Search for the cell housing the specified text and yield its [X, Y] center coordinate. 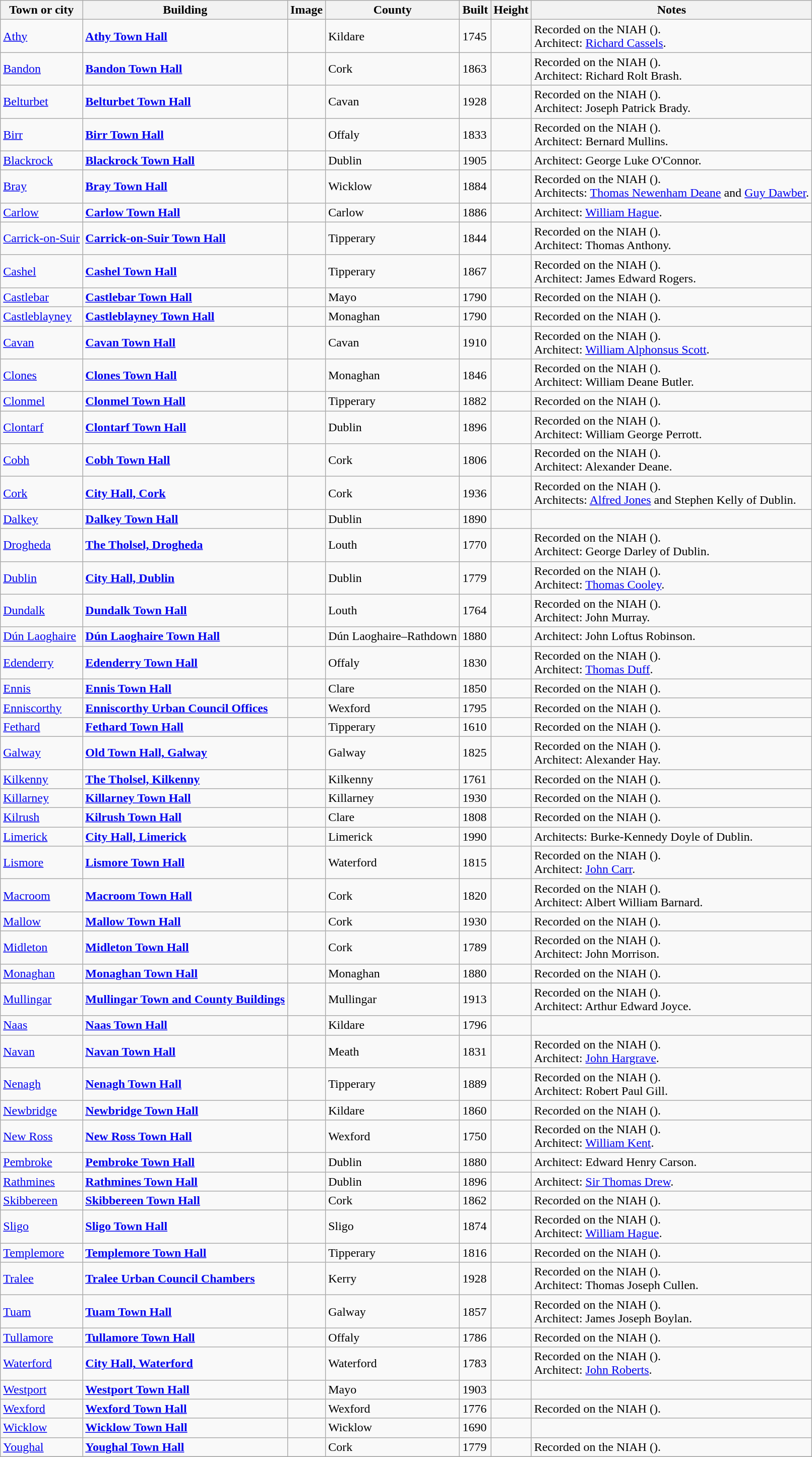
The Tholsel, Kilkenny [185, 779]
1850 [475, 688]
Templemore [41, 1253]
1764 [475, 610]
1825 [475, 752]
Built [475, 10]
Recorded on the NIAH ().Architect: William Hague. [671, 1227]
1786 [475, 1337]
Notes [671, 10]
Lismore Town Hall [185, 862]
1863 [475, 69]
Recorded on the NIAH ().Architect: Alexander Deane. [671, 460]
Edenderry Town Hall [185, 663]
Athy [41, 36]
Dundalk [41, 610]
1846 [475, 375]
Skibbereen [41, 1201]
Dundalk Town Hall [185, 610]
Recorded on the NIAH ().Architect: John Hargrave. [671, 1051]
1610 [475, 727]
Blackrock Town Hall [185, 160]
1806 [475, 460]
Cashel [41, 271]
Castleblayney [41, 316]
Cobh Town Hall [185, 460]
Recorded on the NIAH ().Architect: William Deane Butler. [671, 375]
Clones [41, 375]
Macroom Town Hall [185, 896]
Mallow Town Hall [185, 921]
1750 [475, 1136]
Recorded on the NIAH ().Architect: Arthur Edward Joyce. [671, 1000]
1690 [475, 1428]
Ennis Town Hall [185, 688]
Rathmines [41, 1182]
Rathmines Town Hall [185, 1182]
Cashel Town Hall [185, 271]
1833 [475, 134]
Castleblayney Town Hall [185, 316]
Navan Town Hall [185, 1051]
Tralee [41, 1279]
Pembroke Town Hall [185, 1162]
Athy Town Hall [185, 36]
Fethard Town Hall [185, 727]
1789 [475, 947]
Enniscorthy [41, 708]
1990 [475, 837]
Wicklow Town Hall [185, 1428]
1857 [475, 1311]
Westport [41, 1389]
Bandon Town Hall [185, 69]
Skibbereen Town Hall [185, 1201]
Tullamore Town Hall [185, 1337]
Kilrush [41, 818]
Clonmel Town Hall [185, 401]
City Hall, Limerick [185, 837]
Nenagh Town Hall [185, 1084]
Town or city [41, 10]
Recorded on the NIAH ().Architect: William George Perrott. [671, 428]
1882 [475, 401]
Architects: Burke-Kennedy Doyle of Dublin. [671, 837]
Architect: Edward Henry Carson. [671, 1162]
Architect: George Luke O'Connor. [671, 160]
Clonmel [41, 401]
New Ross [41, 1136]
Templemore Town Hall [185, 1253]
Cavan Town Hall [185, 342]
1903 [475, 1389]
1761 [475, 779]
Macroom [41, 896]
Recorded on the NIAH ().Architect: James Joseph Boylan. [671, 1311]
Bray [41, 187]
Dún Laoghaire Town Hall [185, 636]
Belturbet [41, 102]
City Hall, Cork [185, 493]
Recorded on the NIAH ().Architect: Thomas Duff. [671, 663]
Old Town Hall, Galway [185, 752]
Recorded on the NIAH ().Architect: William Alphonsus Scott. [671, 342]
Nenagh [41, 1084]
Bandon [41, 69]
Naas [41, 1025]
Navan [41, 1051]
Carrick-on-Suir Town Hall [185, 238]
Newbridge Town Hall [185, 1110]
Monaghan Town Hall [185, 973]
Building [185, 10]
Blackrock [41, 160]
City Hall, Waterford [185, 1364]
Tralee Urban Council Chambers [185, 1279]
Bray Town Hall [185, 187]
1820 [475, 896]
Birr Town Hall [185, 134]
Wexford Town Hall [185, 1409]
Architect: William Hague. [671, 212]
Recorded on the NIAH ().Architect: Albert William Barnard. [671, 896]
Clontarf Town Hall [185, 428]
Recorded on the NIAH ().Architect: John Morrison. [671, 947]
Image [306, 10]
1874 [475, 1227]
Recorded on the NIAH ().Architects: Thomas Newenham Deane and Guy Dawber. [671, 187]
Clontarf [41, 428]
City Hall, Dublin [185, 578]
Architect: John Loftus Robinson. [671, 636]
Meath [393, 1051]
Fethard [41, 727]
1770 [475, 545]
Dún Laoghaire–Rathdown [393, 636]
Kilrush Town Hall [185, 818]
Youghal Town Hall [185, 1447]
Midleton [41, 947]
Newbridge [41, 1110]
Westport Town Hall [185, 1389]
Recorded on the NIAH ().Architect: William Kent. [671, 1136]
1745 [475, 36]
1776 [475, 1409]
1831 [475, 1051]
County [393, 10]
1815 [475, 862]
1905 [475, 160]
Recorded on the NIAH ().Architect: James Edward Rogers. [671, 271]
Sligo Town Hall [185, 1227]
1890 [475, 519]
1886 [475, 212]
Recorded on the NIAH ().Architect: Thomas Joseph Cullen. [671, 1279]
Killarney Town Hall [185, 798]
1860 [475, 1110]
1936 [475, 493]
Mullingar Town and County Buildings [185, 1000]
Recorded on the NIAH ().Architect: John Carr. [671, 862]
Castlebar [41, 297]
Recorded on the NIAH ().Architect: Richard Cassels. [671, 36]
Cobh [41, 460]
1808 [475, 818]
Recorded on the NIAH ().Architect: Bernard Mullins. [671, 134]
1862 [475, 1201]
Recorded on the NIAH ().Architect: Thomas Anthony. [671, 238]
The Tholsel, Drogheda [185, 545]
Recorded on the NIAH ().Architect: Thomas Cooley. [671, 578]
Midleton Town Hall [185, 947]
1910 [475, 342]
1795 [475, 708]
1867 [475, 271]
Height [511, 10]
1884 [475, 187]
Recorded on the NIAH ().Architect: George Darley of Dublin. [671, 545]
Carrick-on-Suir [41, 238]
Naas Town Hall [185, 1025]
Enniscorthy Urban Council Offices [185, 708]
New Ross Town Hall [185, 1136]
Recorded on the NIAH ().Architect: Richard Rolt Brash. [671, 69]
1796 [475, 1025]
1816 [475, 1253]
Dún Laoghaire [41, 636]
Edenderry [41, 663]
1830 [475, 663]
Tuam Town Hall [185, 1311]
Mallow [41, 921]
Dalkey [41, 519]
Lismore [41, 862]
Tullamore [41, 1337]
1889 [475, 1084]
Drogheda [41, 545]
Pembroke [41, 1162]
Recorded on the NIAH ().Architect: John Murray. [671, 610]
Recorded on the NIAH ().Architect: Joseph Patrick Brady. [671, 102]
Recorded on the NIAH ().Architects: Alfred Jones and Stephen Kelly of Dublin. [671, 493]
Birr [41, 134]
Tuam [41, 1311]
Clones Town Hall [185, 375]
Carlow Town Hall [185, 212]
1844 [475, 238]
Ennis [41, 688]
Dalkey Town Hall [185, 519]
1913 [475, 1000]
Kerry [393, 1279]
Architect: Sir Thomas Drew. [671, 1182]
Youghal [41, 1447]
Recorded on the NIAH ().Architect: Robert Paul Gill. [671, 1084]
Recorded on the NIAH ().Architect: John Roberts. [671, 1364]
Recorded on the NIAH ().Architect: Alexander Hay. [671, 752]
1783 [475, 1364]
Castlebar Town Hall [185, 297]
Belturbet Town Hall [185, 102]
